From the cell containing the given text, extract its center point as [X, Y] coordinate. 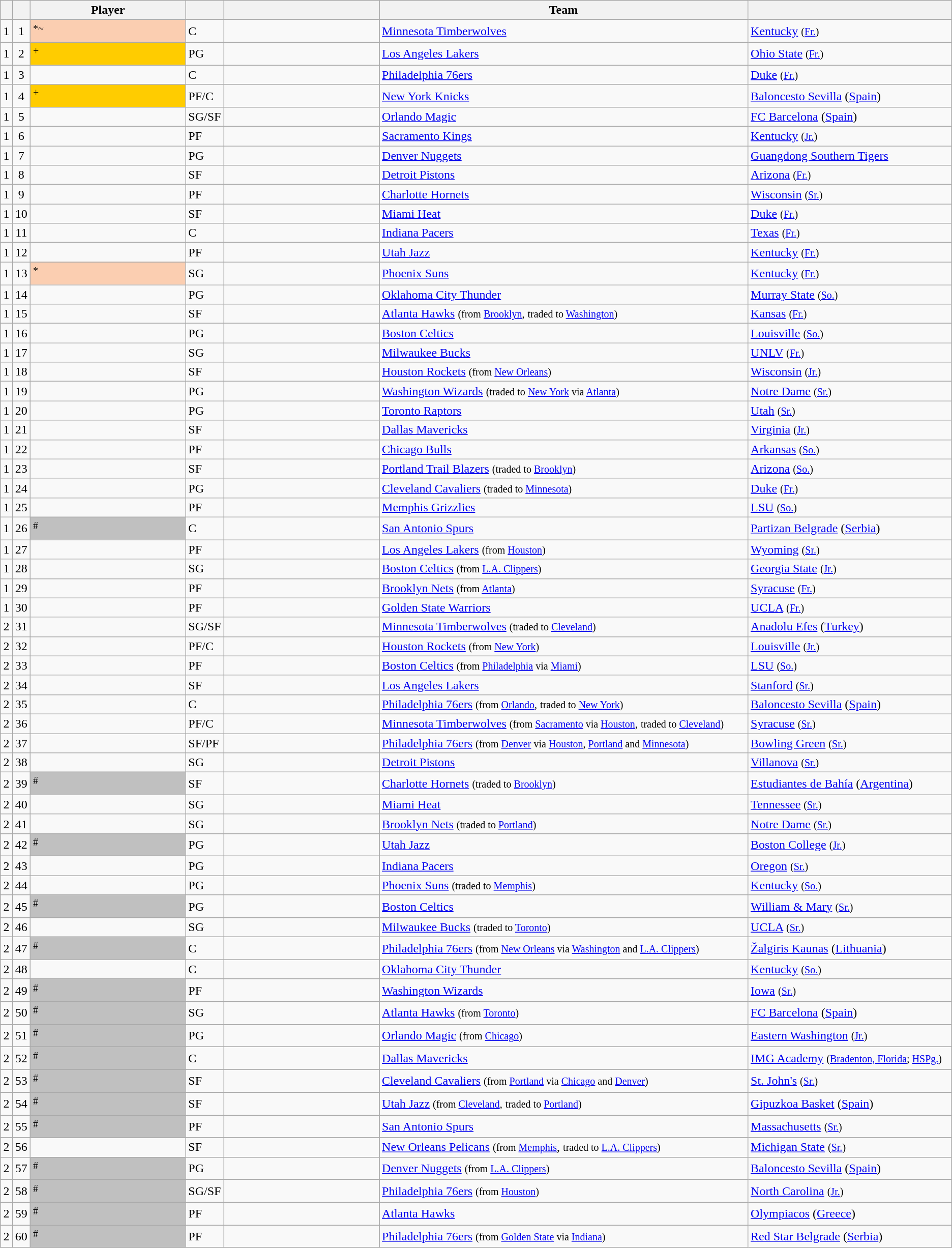
Villanova (Sr.) [850, 763]
Player [108, 10]
Atlanta Hawks (from Toronto) [563, 1013]
38 [21, 763]
25 [21, 507]
50 [21, 1013]
Oregon (Sr.) [850, 866]
Chicago Bulls [563, 449]
32 [21, 646]
Stanford (Sr.) [850, 685]
Brooklyn Nets (traded to Portland) [563, 824]
52 [21, 1058]
9 [21, 194]
New York Knicks [563, 96]
* [108, 274]
Kentucky (Jr.) [850, 136]
37 [21, 743]
Washington Wizards [563, 990]
Virginia (Jr.) [850, 430]
SF/PF [204, 743]
34 [21, 685]
12 [21, 252]
Sacramento Kings [563, 136]
Arizona (Fr.) [850, 175]
Utah Jazz (from Cleveland, traded to Portland) [563, 1104]
Philadelphia 76ers (from Golden State via Indiana) [563, 1236]
Ohio State (Fr.) [850, 54]
14 [21, 295]
Brooklyn Nets (from Atlanta) [563, 588]
*~ [108, 32]
Orlando Magic [563, 117]
Atlanta Hawks (from Brooklyn, traded to Washington) [563, 314]
Philadelphia 76ers (from New Orleans via Washington and L.A. Clippers) [563, 948]
58 [21, 1192]
Portland Trail Blazers (traded to Brooklyn) [563, 469]
49 [21, 990]
Phoenix Suns [563, 274]
Orlando Magic (from Chicago) [563, 1036]
Texas (Fr.) [850, 233]
5 [21, 117]
Partizan Belgrade (Serbia) [850, 528]
24 [21, 488]
North Carolina (Jr.) [850, 1192]
Iowa (Sr.) [850, 990]
48 [21, 969]
20 [21, 411]
51 [21, 1036]
10 [21, 214]
Estudiantes de Bahía (Argentina) [850, 783]
Washington Wizards (traded to New York via Atlanta) [563, 391]
21 [21, 430]
Cleveland Cavaliers (traded to Minnesota) [563, 488]
Syracuse (Sr.) [850, 723]
Memphis Grizzlies [563, 507]
Syracuse (Fr.) [850, 588]
40 [21, 804]
Michigan State (Sr.) [850, 1147]
42 [21, 845]
Houston Rockets (from New York) [563, 646]
47 [21, 948]
Atlanta Hawks [563, 1214]
22 [21, 449]
UCLA (Fr.) [850, 607]
Wisconsin (Jr.) [850, 372]
Wisconsin (Sr.) [850, 194]
16 [21, 333]
7 [21, 156]
Philadelphia 76ers (from Denver via Houston, Portland and Minnesota) [563, 743]
41 [21, 824]
46 [21, 927]
Philadelphia 76ers (from Orlando, traded to New York) [563, 704]
59 [21, 1214]
UCLA (Sr.) [850, 927]
Arkansas (So.) [850, 449]
Anadolu Efes (Turkey) [850, 627]
Boston Celtics (from L.A. Clippers) [563, 569]
UNLV (Fr.) [850, 353]
St. John's (Sr.) [850, 1081]
Louisville (Jr.) [850, 646]
Minnesota Timberwolves (from Sacramento via Houston, traded to Cleveland) [563, 723]
IMG Academy (Bradenton, Florida; HSPg.) [850, 1058]
29 [21, 588]
36 [21, 723]
Tennessee (Sr.) [850, 804]
17 [21, 353]
Boston Celtics (from Philadelphia via Miami) [563, 665]
Charlotte Hornets [563, 194]
33 [21, 665]
18 [21, 372]
Boston College (Jr.) [850, 845]
54 [21, 1104]
Louisville (So.) [850, 333]
19 [21, 391]
35 [21, 704]
43 [21, 866]
Kansas (Fr.) [850, 314]
Milwaukee Bucks [563, 353]
8 [21, 175]
3 [21, 75]
Wyoming (Sr.) [850, 549]
Bowling Green (Sr.) [850, 743]
New Orleans Pelicans (from Memphis, traded to L.A. Clippers) [563, 1147]
31 [21, 627]
Cleveland Cavaliers (from Portland via Chicago and Denver) [563, 1081]
Olympiacos (Greece) [850, 1214]
44 [21, 885]
11 [21, 233]
Toronto Raptors [563, 411]
53 [21, 1081]
30 [21, 607]
39 [21, 783]
26 [21, 528]
55 [21, 1126]
Charlotte Hornets (traded to Brooklyn) [563, 783]
Denver Nuggets (from L.A. Clippers) [563, 1168]
13 [21, 274]
Philadelphia 76ers (from Houston) [563, 1192]
6 [21, 136]
45 [21, 907]
4 [21, 96]
23 [21, 469]
Guangdong Southern Tigers [850, 156]
Utah (Sr.) [850, 411]
15 [21, 314]
56 [21, 1147]
Red Star Belgrade (Serbia) [850, 1236]
Gipuzkoa Basket (Spain) [850, 1104]
28 [21, 569]
Los Angeles Lakers (from Houston) [563, 549]
Golden State Warriors [563, 607]
Denver Nuggets [563, 156]
Houston Rockets (from New Orleans) [563, 372]
William & Mary (Sr.) [850, 907]
Massachusetts (Sr.) [850, 1126]
Minnesota Timberwolves (traded to Cleveland) [563, 627]
Team [563, 10]
Phoenix Suns (traded to Memphis) [563, 885]
Eastern Washington (Jr.) [850, 1036]
Minnesota Timberwolves [563, 32]
60 [21, 1236]
Philadelphia 76ers [563, 75]
Murray State (So.) [850, 295]
Milwaukee Bucks (traded to Toronto) [563, 927]
Arizona (So.) [850, 469]
57 [21, 1168]
Georgia State (Jr.) [850, 569]
27 [21, 549]
Žalgiris Kaunas (Lithuania) [850, 948]
